Search for the cell housing the specified text and yield its (x, y) center coordinate. 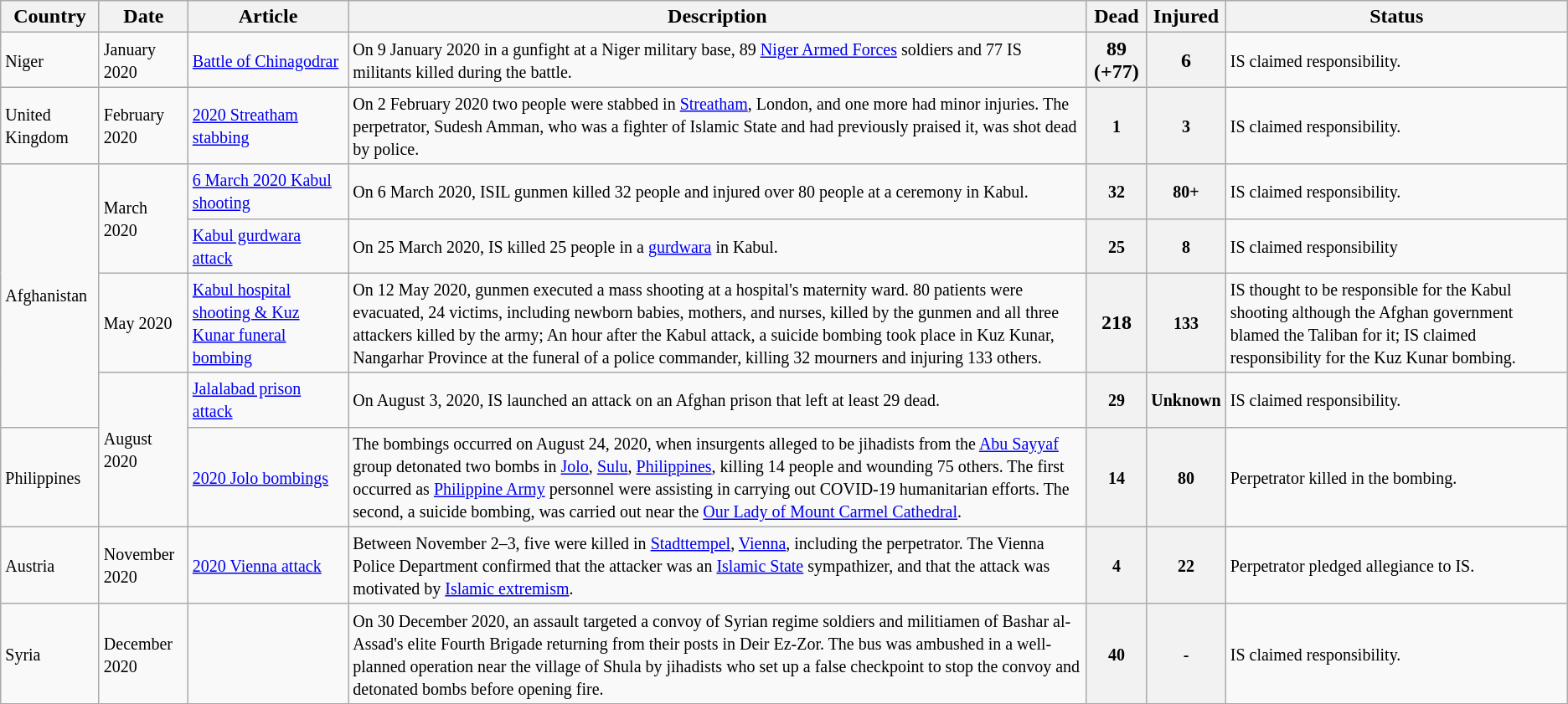
Syria (50, 653)
Jalalabad prison attack (268, 400)
On 6 March 2020, ISIL gunmen killed 32 people and injured over 80 people at a ceremony in Kabul. (717, 191)
6 (1186, 60)
Perpetrator killed in the bombing. (1396, 477)
Philippines (50, 477)
Status (1396, 17)
February 2020 (143, 126)
Country (50, 17)
On 25 March 2020, IS killed 25 people in a gurdwara in Kabul. (717, 246)
25 (1117, 246)
80+ (1186, 191)
133 (1186, 323)
32 (1117, 191)
Date (143, 17)
Austria (50, 565)
80 (1186, 477)
November 2020 (143, 565)
On August 3, 2020, IS launched an attack on an Afghan prison that left at least 29 dead. (717, 400)
August 2020 (143, 450)
March 2020 (143, 218)
6 March 2020 Kabul shooting (268, 191)
Kabul hospital shooting & Kuz Kunar funeral bombing (268, 323)
2020 Streatham stabbing (268, 126)
Dead (1117, 17)
United Kingdom (50, 126)
218 (1117, 323)
Battle of Chinagodrar (268, 60)
29 (1117, 400)
1 (1117, 126)
Niger (50, 60)
Afghanistan (50, 295)
8 (1186, 246)
22 (1186, 565)
3 (1186, 126)
Kabul gurdwara attack (268, 246)
2020 Vienna attack (268, 565)
Article (268, 17)
40 (1117, 653)
Unknown (1186, 400)
January2020 (143, 60)
89 (+77) (1117, 60)
- (1186, 653)
2020 Jolo bombings (268, 477)
4 (1117, 565)
Description (717, 17)
14 (1117, 477)
IS claimed responsibility (1396, 246)
Perpetrator pledged allegiance to IS. (1396, 565)
May 2020 (143, 323)
On 9 January 2020 in a gunfight at a Niger military base, 89 Niger Armed Forces soldiers and 77 IS militants killed during the battle. (717, 60)
December 2020 (143, 653)
Injured (1186, 17)
